Output the [X, Y] coordinate of the center of the cell containing the given text.  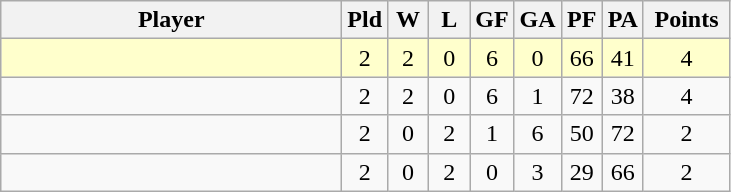
Player [172, 20]
41 [622, 58]
L [450, 20]
GF [492, 20]
Pld [365, 20]
PF [582, 20]
PA [622, 20]
3 [538, 172]
50 [582, 134]
GA [538, 20]
38 [622, 96]
W [408, 20]
29 [582, 172]
Points [686, 20]
